From the cell containing the given text, extract its center point as [X, Y] coordinate. 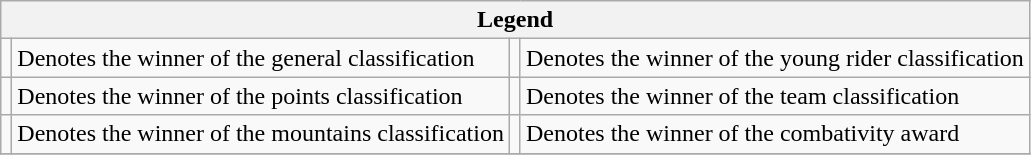
Legend [516, 20]
Denotes the winner of the young rider classification [774, 58]
Denotes the winner of the combativity award [774, 134]
Denotes the winner of the team classification [774, 96]
Denotes the winner of the points classification [261, 96]
Denotes the winner of the general classification [261, 58]
Denotes the winner of the mountains classification [261, 134]
